Identify which cell holds the provided text, then report its (x, y) central coordinate. 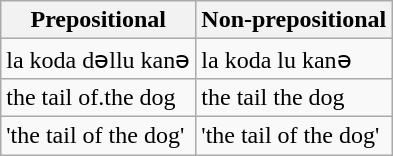
the tail of.the dog (98, 97)
la koda lu kanə (294, 59)
Prepositional (98, 20)
Non-prepositional (294, 20)
la koda dəllu kanə (98, 59)
the tail the dog (294, 97)
